Find where the given text appears and provide that cell's center as [x, y] coordinate. 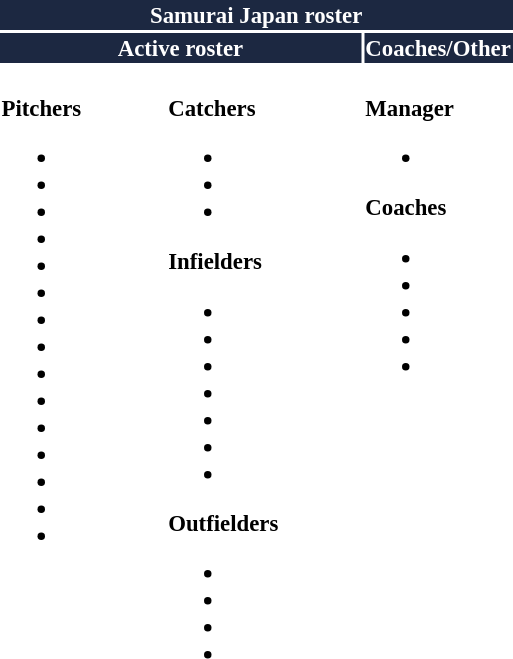
Coaches/Other [438, 48]
Samurai Japan roster [256, 15]
Active roster [180, 48]
